Return the [X, Y] coordinate for the center point of the cell that contains the specified text.  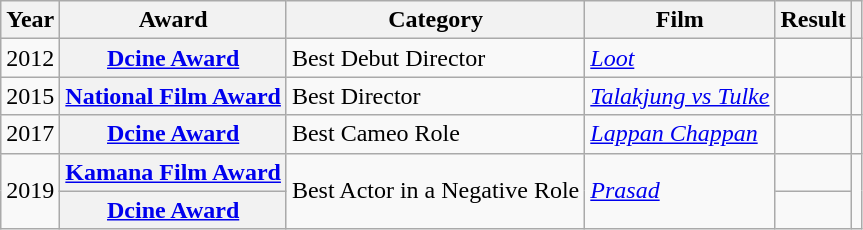
2012 [30, 58]
Best Actor in a Negative Role [435, 191]
Prasad [680, 191]
Lappan Chappan [680, 134]
2019 [30, 191]
2015 [30, 96]
Loot [680, 58]
National Film Award [174, 96]
Best Cameo Role [435, 134]
Category [435, 20]
Talakjung vs Tulke [680, 96]
Best Director [435, 96]
Result [813, 20]
Kamana Film Award [174, 172]
Award [174, 20]
Year [30, 20]
Film [680, 20]
Best Debut Director [435, 58]
2017 [30, 134]
